Determine the [x, y] coordinate at the center of the cell enclosing the given text.  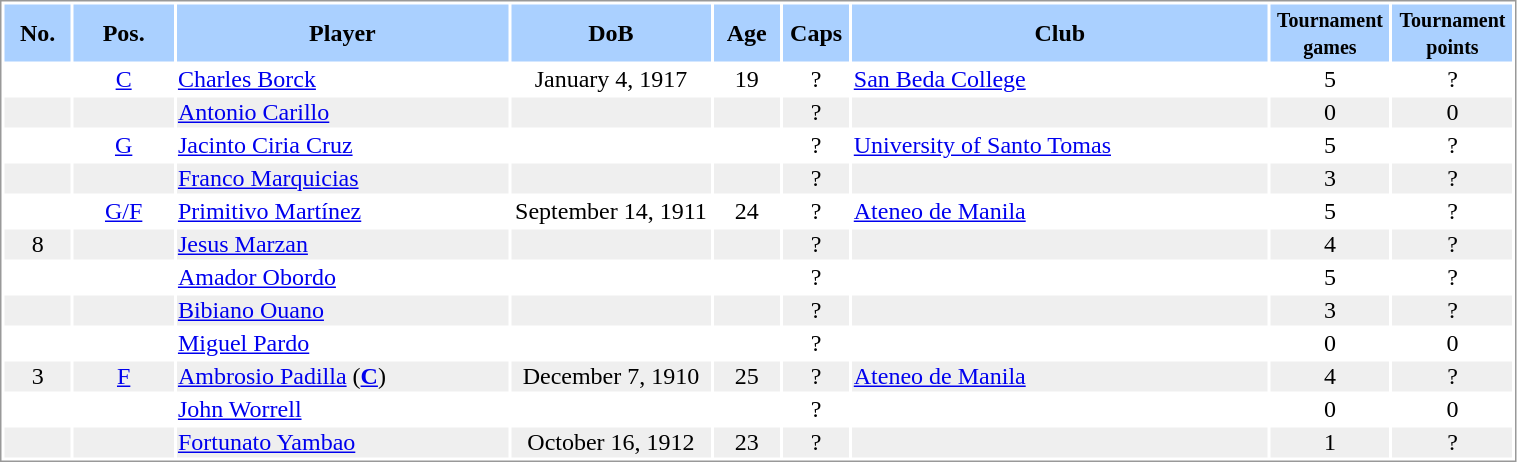
1 [1330, 443]
October 16, 1912 [610, 443]
23 [747, 443]
G/F [124, 211]
24 [747, 211]
December 7, 1910 [610, 377]
January 4, 1917 [610, 79]
Franco Marquicias [342, 179]
Miguel Pardo [342, 343]
Bibiano Ouano [342, 311]
C [124, 79]
Player [342, 32]
No. [37, 32]
25 [747, 377]
19 [747, 79]
Fortunato Yambao [342, 443]
Pos. [124, 32]
Club [1060, 32]
John Worrell [342, 409]
Jacinto Ciria Cruz [342, 145]
F [124, 377]
8 [37, 245]
Caps [816, 32]
San Beda College [1060, 79]
Antonio Carillo [342, 113]
September 14, 1911 [610, 211]
Primitivo Martínez [342, 211]
DoB [610, 32]
Charles Borck [342, 79]
Tournamentpoints [1453, 32]
Ambrosio Padilla (C) [342, 377]
G [124, 145]
Tournamentgames [1330, 32]
Amador Obordo [342, 277]
Age [747, 32]
University of Santo Tomas [1060, 145]
Jesus Marzan [342, 245]
